Scan for the cell matching the given text and deliver its [X, Y] coordinate at center. 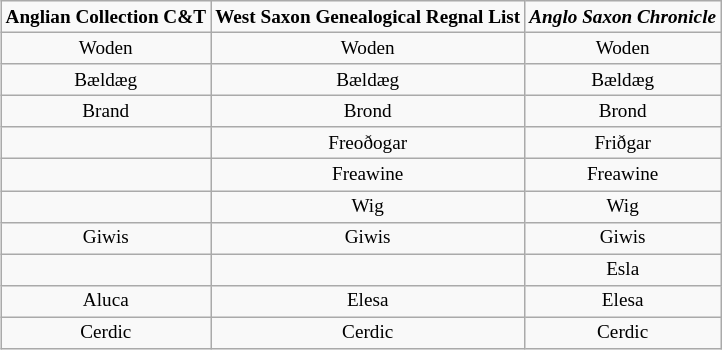
Brand [106, 112]
Anglo Saxon Chronicle [623, 17]
Freoðogar [368, 143]
West Saxon Genealogical Regnal List [368, 17]
Friðgar [623, 143]
Aluca [106, 302]
Anglian Collection C&T [106, 17]
Esla [623, 270]
